Capture the cell that displays the provided text and extract its [X, Y] central coordinate. 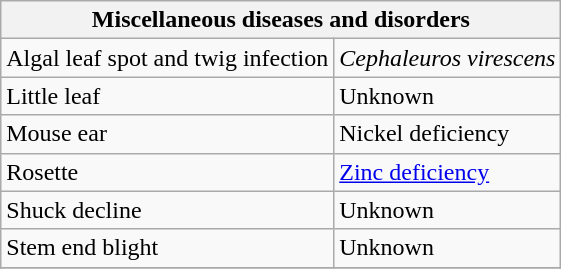
Algal leaf spot and twig infection [168, 58]
Mouse ear [168, 134]
Cephaleuros virescens [448, 58]
Nickel deficiency [448, 134]
Rosette [168, 172]
Stem end blight [168, 248]
Miscellaneous diseases and disorders [281, 20]
Shuck decline [168, 210]
Zinc deficiency [448, 172]
Little leaf [168, 96]
